Pinpoint the cell where the given text exists, returning its [X, Y] midpoint coordinate. 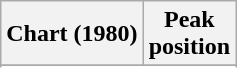
Chart (1980) [72, 34]
Peakposition [189, 34]
